Determine the [X, Y] coordinate at the center of the cell enclosing the given text.  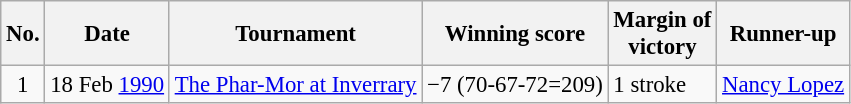
1 stroke [662, 85]
1 [23, 85]
18 Feb 1990 [107, 85]
The Phar-Mor at Inverrary [295, 85]
−7 (70-67-72=209) [515, 85]
No. [23, 34]
Margin ofvictory [662, 34]
Tournament [295, 34]
Winning score [515, 34]
Runner-up [784, 34]
Date [107, 34]
Nancy Lopez [784, 85]
